Scan for the cell matching the given text and deliver its (X, Y) coordinate at center. 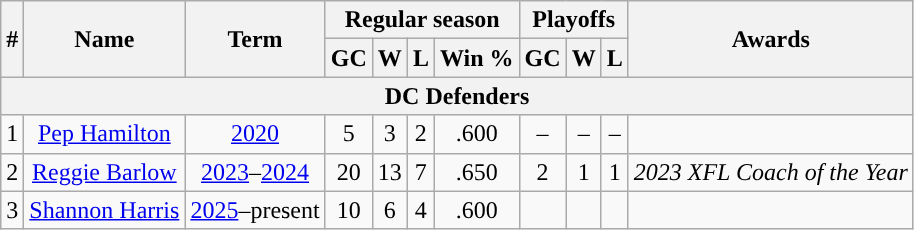
7 (420, 172)
2023–2024 (255, 172)
20 (348, 172)
Awards (770, 39)
Reggie Barlow (104, 172)
.650 (476, 172)
2020 (255, 134)
Playoffs (574, 20)
Term (255, 39)
Win % (476, 58)
5 (348, 134)
4 (420, 210)
10 (348, 210)
Pep Hamilton (104, 134)
2025–present (255, 210)
DC Defenders (458, 96)
# (12, 39)
6 (390, 210)
Name (104, 39)
Shannon Harris (104, 210)
2023 XFL Coach of the Year (770, 172)
Regular season (422, 20)
13 (390, 172)
